Detect which cell encompasses the target text, then output its [X, Y] center coordinate. 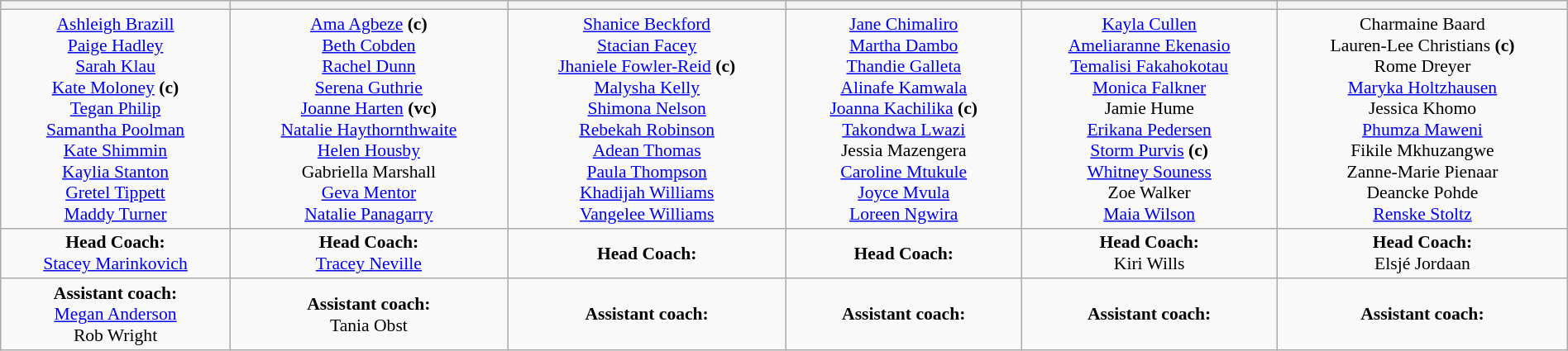
Assistant coach:Tania Obst [369, 315]
Assistant coach:Megan AndersonRob Wright [116, 315]
Ama Agbeze (c)Beth CobdenRachel DunnSerena GuthrieJoanne Harten (vc)Natalie HaythornthwaiteHelen HousbyGabriella MarshallGeva MentorNatalie Panagarry [369, 119]
Head Coach:Kiri Wills [1150, 253]
Head Coach:Stacey Marinkovich [116, 253]
Ashleigh BrazillPaige HadleySarah KlauKate Moloney (c)Tegan PhilipSamantha PoolmanKate ShimminKaylia StantonGretel TippettMaddy Turner [116, 119]
Head Coach:Elsjé Jordaan [1422, 253]
Kayla CullenAmeliaranne EkenasioTemalisi FakahokotauMonica FalknerJamie HumeErikana PedersenStorm Purvis (c)Whitney SounessZoe WalkerMaia Wilson [1150, 119]
Head Coach:Tracey Neville [369, 253]
Jane ChimaliroMartha DamboThandie GalletaAlinafe KamwalaJoanna Kachilika (c)Takondwa LwaziJessia MazengeraCaroline MtukuleJoyce MvulaLoreen Ngwira [904, 119]
